From the cell containing the given text, extract its center point as [X, Y] coordinate. 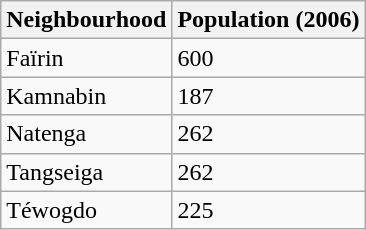
Faïrin [86, 58]
Kamnabin [86, 96]
Neighbourhood [86, 20]
187 [268, 96]
Natenga [86, 134]
600 [268, 58]
Population (2006) [268, 20]
Tangseiga [86, 172]
225 [268, 210]
Téwogdo [86, 210]
